Capture the cell that displays the provided text and extract its [x, y] central coordinate. 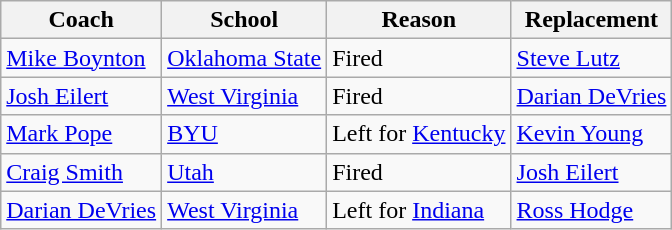
Reason [419, 20]
Replacement [592, 20]
Utah [244, 172]
Left for Kentucky [419, 134]
Coach [82, 20]
Mike Boynton [82, 58]
Kevin Young [592, 134]
Left for Indiana [419, 210]
Craig Smith [82, 172]
BYU [244, 134]
Mark Pope [82, 134]
School [244, 20]
Oklahoma State [244, 58]
Ross Hodge [592, 210]
Steve Lutz [592, 58]
